Provide the [X, Y] coordinate of the cell's center where the given text is located.  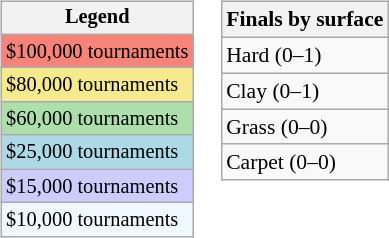
$100,000 tournaments [97, 51]
Grass (0–0) [304, 127]
$80,000 tournaments [97, 85]
Legend [97, 18]
$25,000 tournaments [97, 152]
Hard (0–1) [304, 55]
Carpet (0–0) [304, 162]
$10,000 tournaments [97, 220]
Finals by surface [304, 20]
Clay (0–1) [304, 91]
$60,000 tournaments [97, 119]
$15,000 tournaments [97, 186]
